Search for the cell housing the specified text and yield its [X, Y] center coordinate. 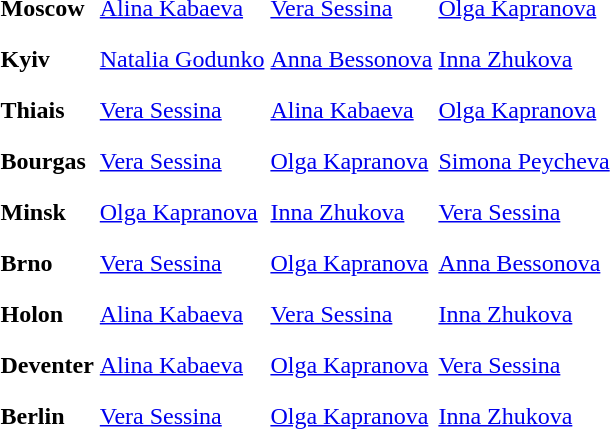
Anna Bessonova [352, 59]
Inna Zhukova [352, 212]
Natalia Godunko [182, 59]
